Return the (x, y) coordinate for the center point of the cell that contains the specified text.  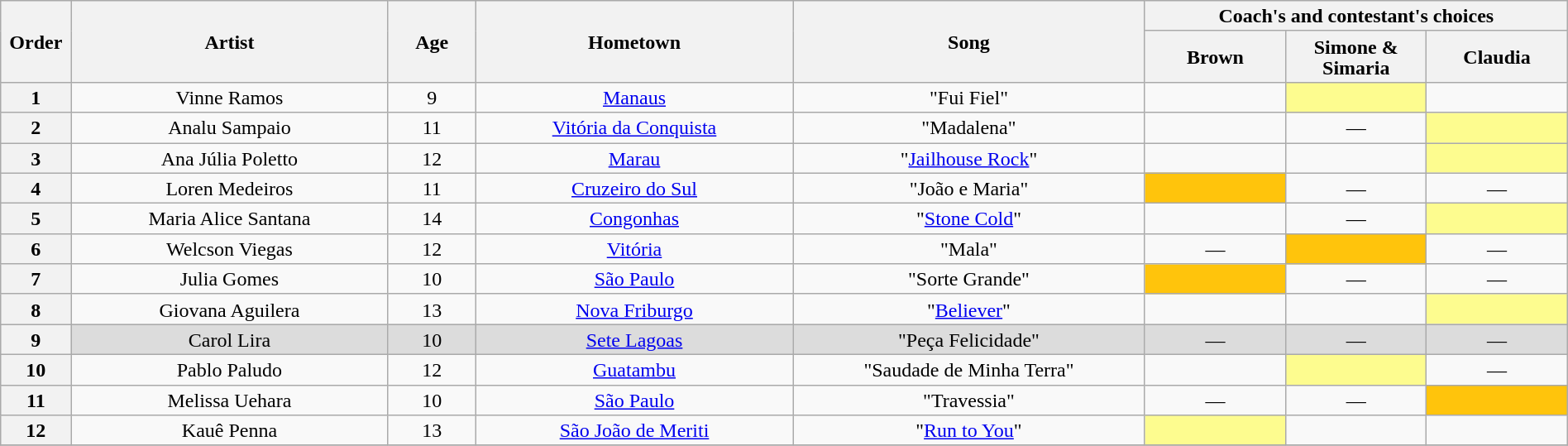
"Madalena" (969, 127)
Analu Sampaio (230, 127)
São João de Meriti (633, 430)
8 (36, 309)
3 (36, 157)
2 (36, 127)
14 (432, 218)
Maria Alice Santana (230, 218)
Guatambu (633, 369)
"Sorte Grande" (969, 280)
Vinne Ramos (230, 98)
"Jailhouse Rock" (969, 157)
Claudia (1497, 56)
Pablo Paludo (230, 369)
Song (969, 41)
"João e Maria" (969, 189)
Marau (633, 157)
Age (432, 41)
Nova Friburgo (633, 309)
6 (36, 248)
Welcson Viegas (230, 248)
Brown (1215, 56)
Cruzeiro do Sul (633, 189)
7 (36, 280)
"Believer" (969, 309)
"Stone Cold" (969, 218)
Order (36, 41)
Kauê Penna (230, 430)
Sete Lagoas (633, 339)
"Saudade de Minha Terra" (969, 369)
Congonhas (633, 218)
Simone & Simaria (1356, 56)
Ana Júlia Poletto (230, 157)
Loren Medeiros (230, 189)
"Run to You" (969, 430)
Carol Lira (230, 339)
Manaus (633, 98)
Hometown (633, 41)
Melissa Uehara (230, 400)
"Peça Felicidade" (969, 339)
Vitória da Conquista (633, 127)
4 (36, 189)
1 (36, 98)
Artist (230, 41)
"Mala" (969, 248)
"Travessia" (969, 400)
Vitória (633, 248)
"Fui Fiel" (969, 98)
Giovana Aguilera (230, 309)
5 (36, 218)
Julia Gomes (230, 280)
Coach's and contestant's choices (1356, 17)
